From the cell containing the given text, extract its center point as [x, y] coordinate. 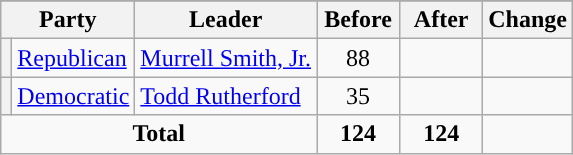
88 [358, 58]
Murrell Smith, Jr. [226, 58]
Republican [74, 58]
Democratic [74, 96]
Change [528, 20]
Before [358, 20]
Total [159, 134]
Leader [226, 20]
35 [358, 96]
Party [68, 20]
After [442, 20]
Todd Rutherford [226, 96]
